Output the [X, Y] coordinate of the center of the cell containing the given text.  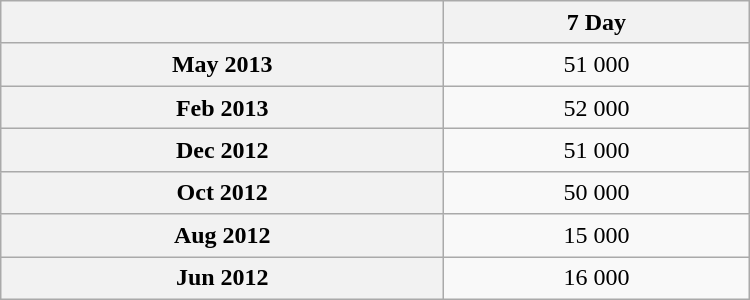
May 2013 [222, 64]
Feb 2013 [222, 108]
50 000 [597, 192]
16 000 [597, 278]
Dec 2012 [222, 150]
Aug 2012 [222, 236]
Jun 2012 [222, 278]
15 000 [597, 236]
7 Day [597, 22]
Oct 2012 [222, 192]
52 000 [597, 108]
